For the text-containing cell, return its midpoint in (X, Y) coordinate format. 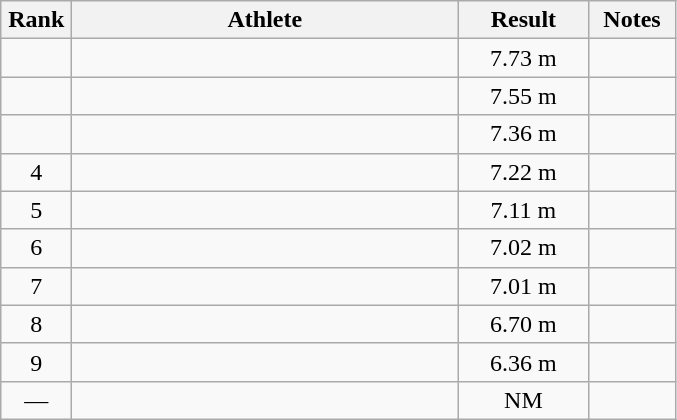
Rank (36, 20)
NM (524, 400)
7.73 m (524, 58)
6 (36, 248)
7.55 m (524, 96)
7.02 m (524, 248)
6.36 m (524, 362)
5 (36, 210)
Athlete (265, 20)
9 (36, 362)
Result (524, 20)
7.22 m (524, 172)
7.11 m (524, 210)
6.70 m (524, 324)
7 (36, 286)
— (36, 400)
Notes (632, 20)
7.36 m (524, 134)
8 (36, 324)
4 (36, 172)
7.01 m (524, 286)
